Find where the given text appears and provide that cell's center as (X, Y) coordinate. 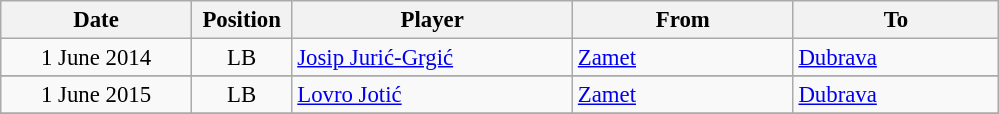
1 June 2014 (96, 58)
Position (242, 20)
Lovro Jotić (432, 95)
Player (432, 20)
From (684, 20)
To (896, 20)
Date (96, 20)
1 June 2015 (96, 95)
Josip Jurić-Grgić (432, 58)
